Search for the cell housing the specified text and yield its (X, Y) center coordinate. 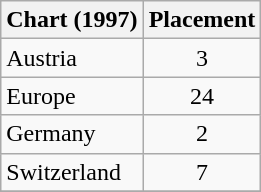
24 (202, 96)
Europe (72, 96)
Austria (72, 58)
3 (202, 58)
Placement (202, 20)
Germany (72, 134)
Chart (1997) (72, 20)
7 (202, 172)
2 (202, 134)
Switzerland (72, 172)
